From the cell containing the given text, extract its center point as [x, y] coordinate. 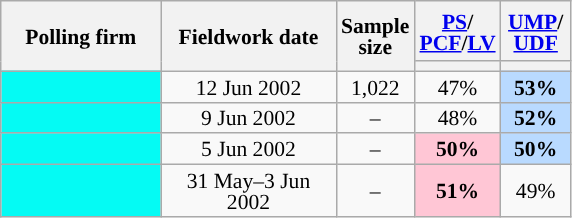
9 Jun 2002 [248, 118]
51% [457, 191]
1,022 [375, 86]
Samplesize [375, 36]
52% [536, 118]
UMP/UDF [536, 31]
49% [536, 191]
48% [457, 118]
31 May–3 Jun 2002 [248, 191]
5 Jun 2002 [248, 150]
53% [536, 86]
Polling firm [81, 36]
12 Jun 2002 [248, 86]
PS/PCF/LV [457, 31]
47% [457, 86]
Fieldwork date [248, 36]
